Output the [x, y] coordinate of the center of the cell containing the given text.  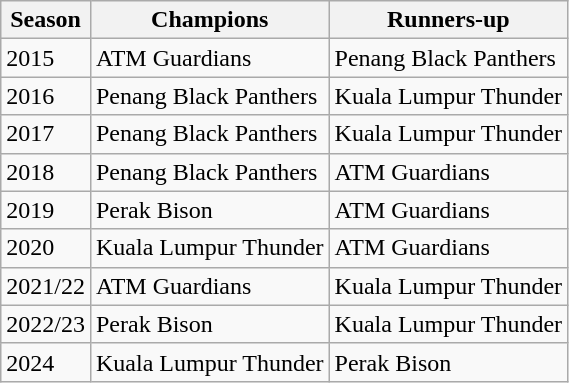
2019 [46, 210]
2018 [46, 172]
2022/23 [46, 324]
Runners-up [448, 20]
Champions [210, 20]
2017 [46, 134]
2020 [46, 248]
2024 [46, 362]
2021/22 [46, 286]
Season [46, 20]
2015 [46, 58]
2016 [46, 96]
